Output the [X, Y] coordinate of the center of the cell containing the given text.  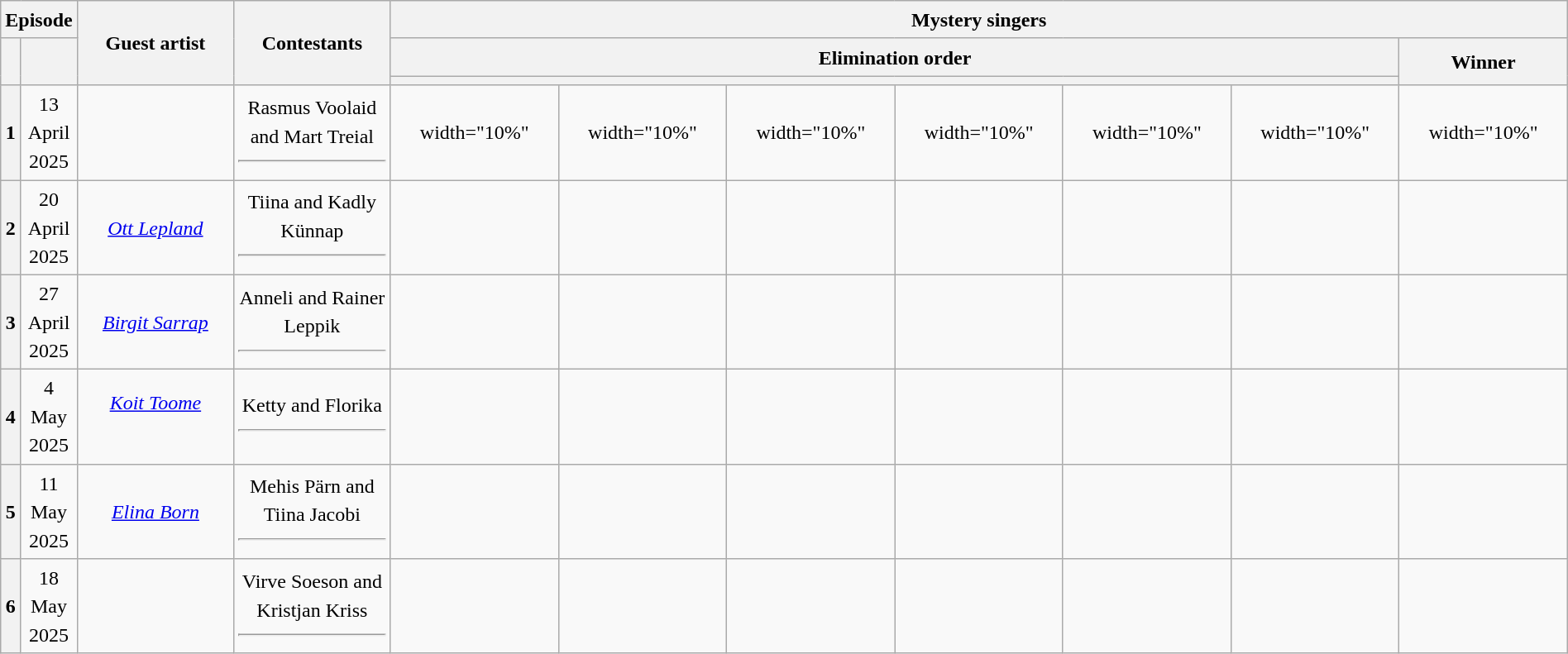
Mystery singers [979, 20]
27 April 2025 [49, 322]
Tiina and Kadly Künnap [313, 228]
11 May 2025 [49, 511]
Elina Born [155, 511]
2 [11, 228]
Birgit Sarrap [155, 322]
Ketty and Florika [313, 417]
18 May 2025 [49, 607]
6 [11, 607]
5 [11, 511]
Elimination order [895, 57]
Rasmus Voolaid and Mart Treial [313, 132]
Episode [39, 20]
4 May 2025 [49, 417]
Virve Soeson and Kristjan Kriss [313, 607]
Koit Toome [155, 417]
1 [11, 132]
Guest artist [155, 43]
3 [11, 322]
13 April 2025 [49, 132]
20 April 2025 [49, 228]
4 [11, 417]
Winner [1484, 61]
Anneli and Rainer Leppik [313, 322]
Ott Lepland [155, 228]
Mehis Pärn and Tiina Jacobi [313, 511]
Contestants [313, 43]
